Extract the [X, Y] coordinate from the center of the cell holding the provided text.  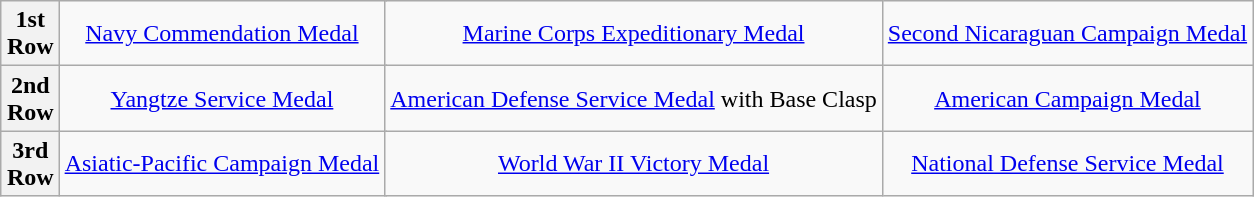
American Campaign Medal [1067, 98]
Marine Corps Expeditionary Medal [634, 34]
National Defense Service Medal [1067, 164]
Second Nicaraguan Campaign Medal [1067, 34]
3rdRow [30, 164]
Navy Commendation Medal [222, 34]
Yangtze Service Medal [222, 98]
2ndRow [30, 98]
1stRow [30, 34]
World War II Victory Medal [634, 164]
Asiatic-Pacific Campaign Medal [222, 164]
American Defense Service Medal with Base Clasp [634, 98]
